Capture the cell that displays the provided text and extract its [X, Y] central coordinate. 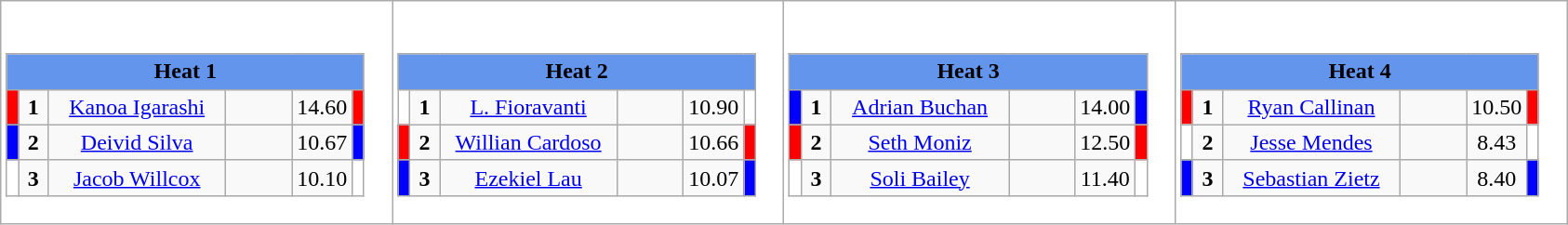
10.90 [714, 107]
Heat 3 1 Adrian Buchan 14.00 2 Seth Moniz 12.50 3 Soli Bailey 11.40 [980, 112]
Soli Bailey [921, 178]
8.40 [1497, 178]
Kanoa Igarashi [138, 107]
8.43 [1497, 142]
Heat 3 [968, 72]
Heat 4 1 Ryan Callinan 10.50 2 Jesse Mendes 8.43 3 Sebastian Zietz 8.40 [1371, 112]
Heat 1 [185, 72]
Heat 1 1 Kanoa Igarashi 14.60 2 Deivid Silva 10.67 3 Jacob Willcox 10.10 [197, 112]
L. Fioravanti [528, 107]
10.66 [714, 142]
Heat 2 1 L. Fioravanti 10.90 2 Willian Cardoso 10.66 3 Ezekiel Lau 10.07 [588, 112]
10.07 [714, 178]
10.50 [1497, 107]
14.00 [1105, 107]
Heat 2 [577, 72]
Seth Moniz [921, 142]
12.50 [1105, 142]
Jesse Mendes [1311, 142]
14.60 [322, 107]
10.10 [322, 178]
Adrian Buchan [921, 107]
10.67 [322, 142]
Willian Cardoso [528, 142]
Ezekiel Lau [528, 178]
Heat 4 [1360, 72]
Ryan Callinan [1311, 107]
11.40 [1105, 178]
Jacob Willcox [138, 178]
Deivid Silva [138, 142]
Sebastian Zietz [1311, 178]
